From the cell containing the given text, extract its center point as (x, y) coordinate. 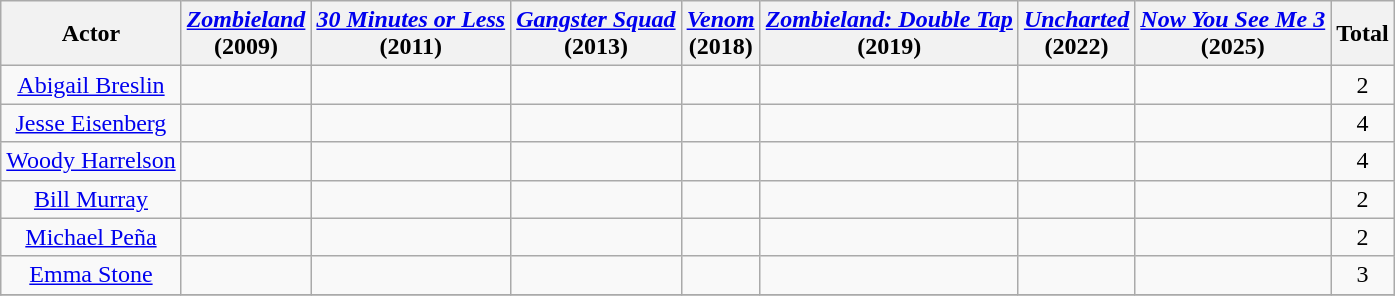
30 Minutes or Less(2011) (411, 34)
Zombieland(2009) (246, 34)
Gangster Squad(2013) (596, 34)
Bill Murray (91, 199)
Actor (91, 34)
Zombieland: Double Tap(2019) (889, 34)
Jesse Eisenberg (91, 123)
Emma Stone (91, 275)
Michael Peña (91, 237)
Uncharted(2022) (1076, 34)
Now You See Me 3(2025) (1233, 34)
Venom(2018) (720, 34)
Woody Harrelson (91, 161)
Total (1363, 34)
3 (1363, 275)
Abigail Breslin (91, 85)
